From the cell containing the given text, extract its center point as (X, Y) coordinate. 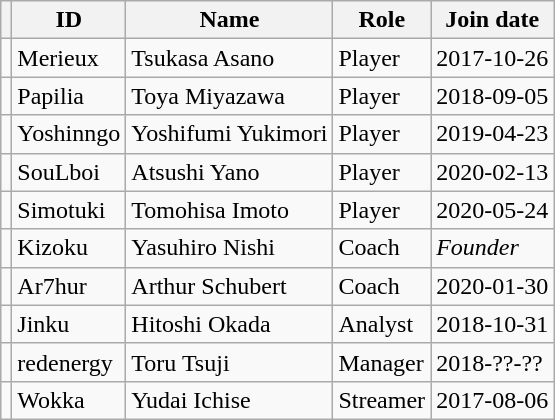
Yoshinngo (69, 134)
Name (230, 20)
Simotuki (69, 210)
2017-10-26 (492, 58)
Analyst (382, 324)
Yasuhiro Nishi (230, 248)
Toya Miyazawa (230, 96)
redenergy (69, 362)
Yoshifumi Yukimori (230, 134)
Manager (382, 362)
Tsukasa Asano (230, 58)
Yudai Ichise (230, 400)
Hitoshi Okada (230, 324)
Merieux (69, 58)
Toru Tsuji (230, 362)
Atsushi Yano (230, 172)
Jinku (69, 324)
Arthur Schubert (230, 286)
2020-05-24 (492, 210)
Wokka (69, 400)
Kizoku (69, 248)
2019-04-23 (492, 134)
2018-??-?? (492, 362)
2020-01-30 (492, 286)
Papilia (69, 96)
Tomohisa Imoto (230, 210)
SouLboi (69, 172)
Founder (492, 248)
Join date (492, 20)
2020-02-13 (492, 172)
2017-08-06 (492, 400)
Role (382, 20)
2018-10-31 (492, 324)
ID (69, 20)
2018-09-05 (492, 96)
Streamer (382, 400)
Ar7hur (69, 286)
